Determine the (x, y) coordinate at the center of the cell enclosing the given text.  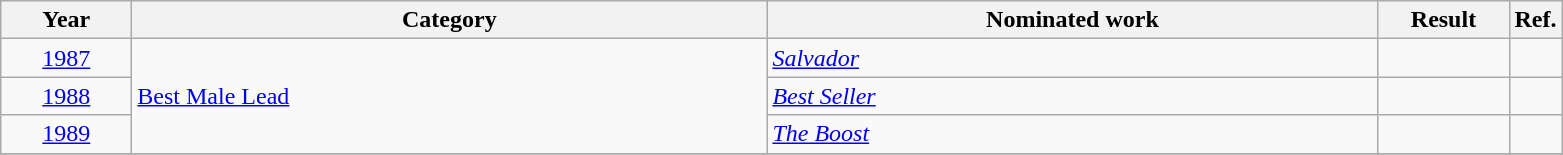
Salvador (1072, 58)
1988 (66, 96)
1989 (66, 134)
1987 (66, 58)
Best Male Lead (450, 96)
Result (1444, 20)
Year (66, 20)
Ref. (1536, 20)
Nominated work (1072, 20)
The Boost (1072, 134)
Best Seller (1072, 96)
Category (450, 20)
